Return (X, Y) of the center of cell containing provided text 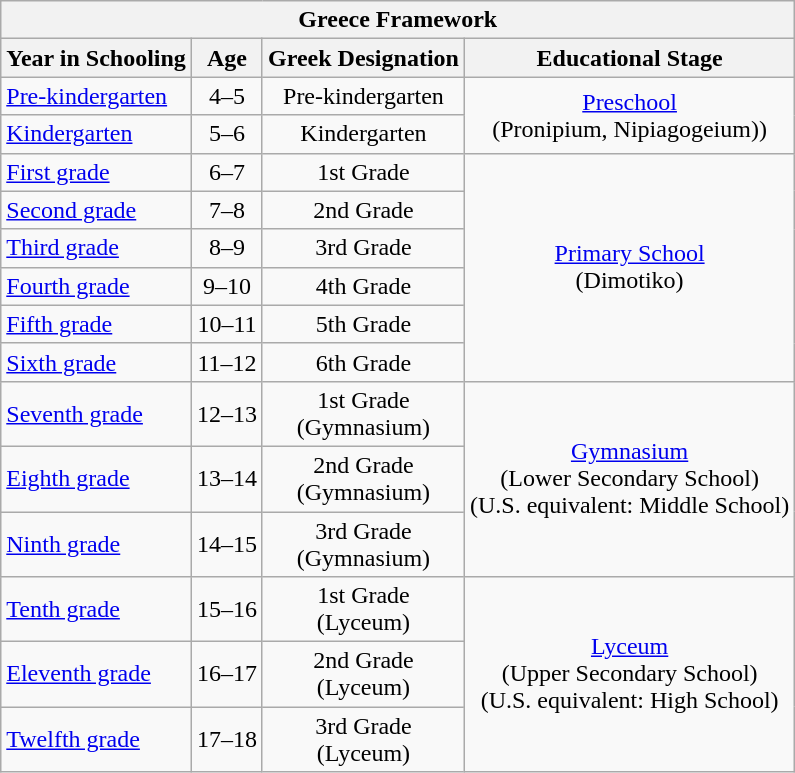
15–16 (226, 610)
11–12 (226, 362)
2nd Grade(Gymnasium) (363, 478)
2nd Grade(Lyceum) (363, 674)
1st Grade (363, 172)
Greece Framework (398, 20)
9–10 (226, 286)
Ninth grade (96, 544)
Seventh grade (96, 414)
Eleventh grade (96, 674)
Gymnasium(Lower Secondary School) (U.S. equivalent: Middle School) (629, 478)
17–18 (226, 740)
Third grade (96, 248)
Second grade (96, 210)
Primary School(Dimotiko) (629, 267)
Preschool(Pronipium, Nipiagogeium)) (629, 115)
4th Grade (363, 286)
14–15 (226, 544)
6th Grade (363, 362)
Twelfth grade (96, 740)
Fourth grade (96, 286)
6–7 (226, 172)
3rd Grade(Lyceum) (363, 740)
Educational Stage (629, 58)
Sixth grade (96, 362)
12–13 (226, 414)
4–5 (226, 96)
13–14 (226, 478)
Greek Designation (363, 58)
Eighth grade (96, 478)
10–11 (226, 324)
5th Grade (363, 324)
Lyceum(Upper Secondary School) (U.S. equivalent: High School) (629, 674)
16–17 (226, 674)
3rd Grade (363, 248)
Tenth grade (96, 610)
Fifth grade (96, 324)
8–9 (226, 248)
First grade (96, 172)
5–6 (226, 134)
3rd Grade(Gymnasium) (363, 544)
Year in Schooling (96, 58)
7–8 (226, 210)
1st Grade(Gymnasium) (363, 414)
1st Grade(Lyceum) (363, 610)
2nd Grade (363, 210)
Age (226, 58)
